Pinpoint the cell where the given text exists, returning its [x, y] midpoint coordinate. 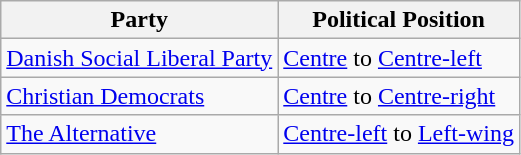
Centre to Centre-left [399, 58]
The Alternative [140, 134]
Danish Social Liberal Party [140, 58]
Party [140, 20]
Christian Democrats [140, 96]
Centre to Centre-right [399, 96]
Political Position [399, 20]
Centre-left to Left-wing [399, 134]
